Extract the [x, y] coordinate from the center of the cell holding the provided text.  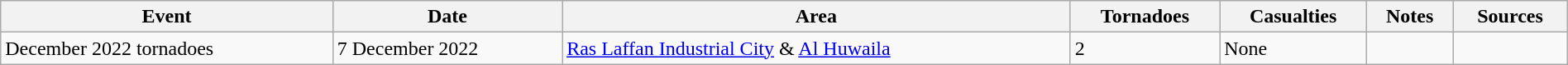
7 December 2022 [447, 48]
Date [447, 17]
Event [167, 17]
2 [1145, 48]
Ras Laffan Industrial City & Al Huwaila [817, 48]
None [1293, 48]
Tornadoes [1145, 17]
December 2022 tornadoes [167, 48]
Sources [1510, 17]
Notes [1409, 17]
Casualties [1293, 17]
Area [817, 17]
